Find where the given text appears and provide that cell's center as [X, Y] coordinate. 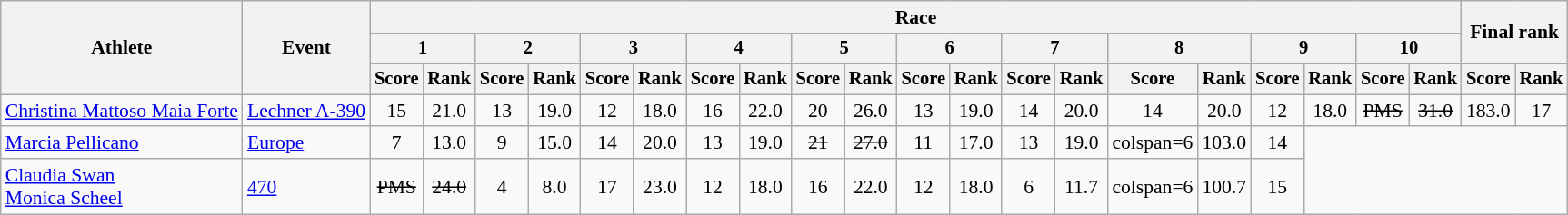
21.0 [449, 111]
Christina Mattoso Maia Forte [122, 111]
10 [1409, 49]
Final rank [1514, 33]
26.0 [871, 111]
Claudia SwanMonica Scheel [122, 187]
Europe [306, 143]
Athlete [122, 47]
15.0 [554, 143]
Event [306, 47]
100.7 [1223, 187]
Lechner A-390 [306, 111]
5 [844, 49]
21 [818, 143]
11 [924, 143]
27.0 [871, 143]
20 [818, 111]
31.0 [1435, 111]
183.0 [1489, 111]
2 [528, 49]
1 [423, 49]
24.0 [449, 187]
17.0 [976, 143]
11.7 [1082, 187]
8.0 [554, 187]
23.0 [660, 187]
470 [306, 187]
13.0 [449, 143]
3 [634, 49]
Race [916, 17]
103.0 [1223, 143]
8 [1179, 49]
Marcia Pellicano [122, 143]
